Extract the [x, y] coordinate from the center of the cell holding the provided text.  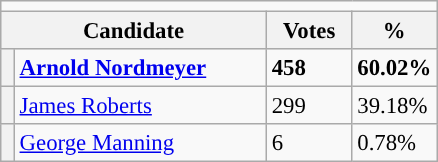
Candidate [134, 31]
0.78% [394, 143]
6 [309, 143]
299 [309, 106]
60.02% [394, 68]
George Manning [140, 143]
% [394, 31]
Votes [309, 31]
Arnold Nordmeyer [140, 68]
39.18% [394, 106]
James Roberts [140, 106]
458 [309, 68]
